Output the [X, Y] coordinate of the center of the cell containing the given text.  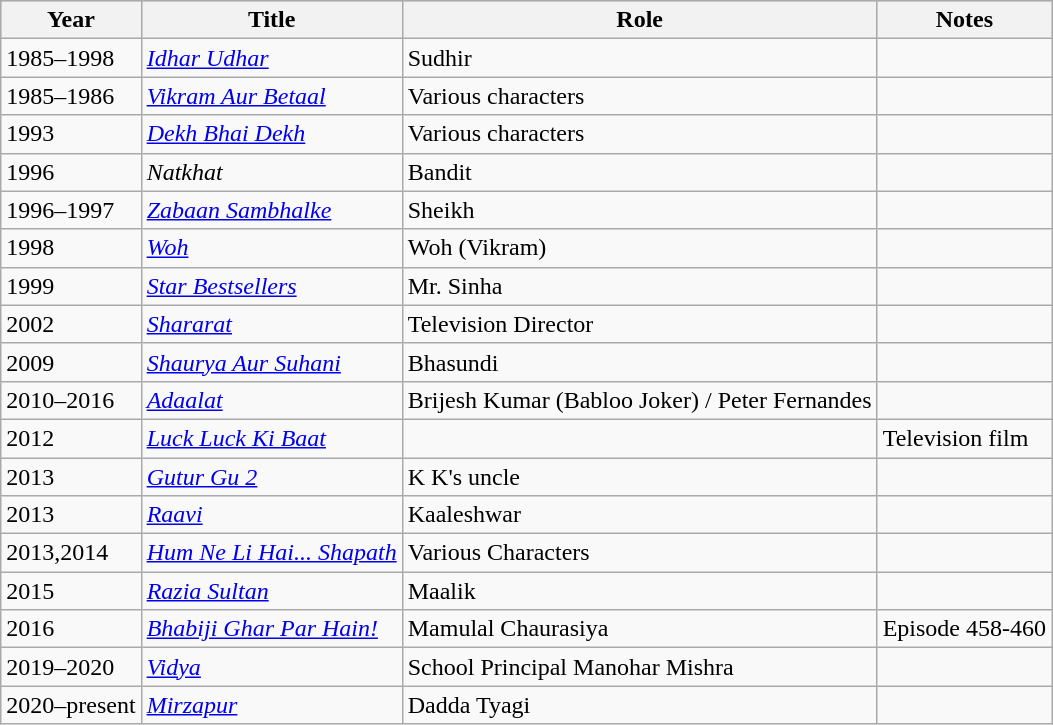
Shaurya Aur Suhani [272, 362]
Notes [964, 20]
Sheikh [640, 210]
Mamulal Chaurasiya [640, 629]
Luck Luck Ki Baat [272, 438]
Razia Sultan [272, 591]
1985–1986 [71, 96]
Woh (Vikram) [640, 248]
Gutur Gu 2 [272, 477]
Various Characters [640, 553]
Episode 458-460 [964, 629]
Hum Ne Li Hai... Shapath [272, 553]
Role [640, 20]
Bhabiji Ghar Par Hain! [272, 629]
Television Director [640, 324]
Dadda Tyagi [640, 705]
2019–2020 [71, 667]
Shararat [272, 324]
2009 [71, 362]
Dekh Bhai Dekh [272, 134]
Mirzapur [272, 705]
Adaalat [272, 400]
Star Bestsellers [272, 286]
Television film [964, 438]
Brijesh Kumar (Babloo Joker) / Peter Fernandes [640, 400]
2016 [71, 629]
Maalik [640, 591]
2010–2016 [71, 400]
School Principal Manohar Mishra [640, 667]
Vikram Aur Betaal [272, 96]
1996–1997 [71, 210]
Natkhat [272, 172]
Raavi [272, 515]
Bhasundi [640, 362]
K K's uncle [640, 477]
Vidya [272, 667]
2013,2014 [71, 553]
2015 [71, 591]
2012 [71, 438]
1993 [71, 134]
Bandit [640, 172]
Woh [272, 248]
2002 [71, 324]
Kaaleshwar [640, 515]
Year [71, 20]
2020–present [71, 705]
1999 [71, 286]
1998 [71, 248]
1985–1998 [71, 58]
Title [272, 20]
Sudhir [640, 58]
Zabaan Sambhalke [272, 210]
Idhar Udhar [272, 58]
Mr. Sinha [640, 286]
1996 [71, 172]
